Detect which cell encompasses the target text, then output its (X, Y) center coordinate. 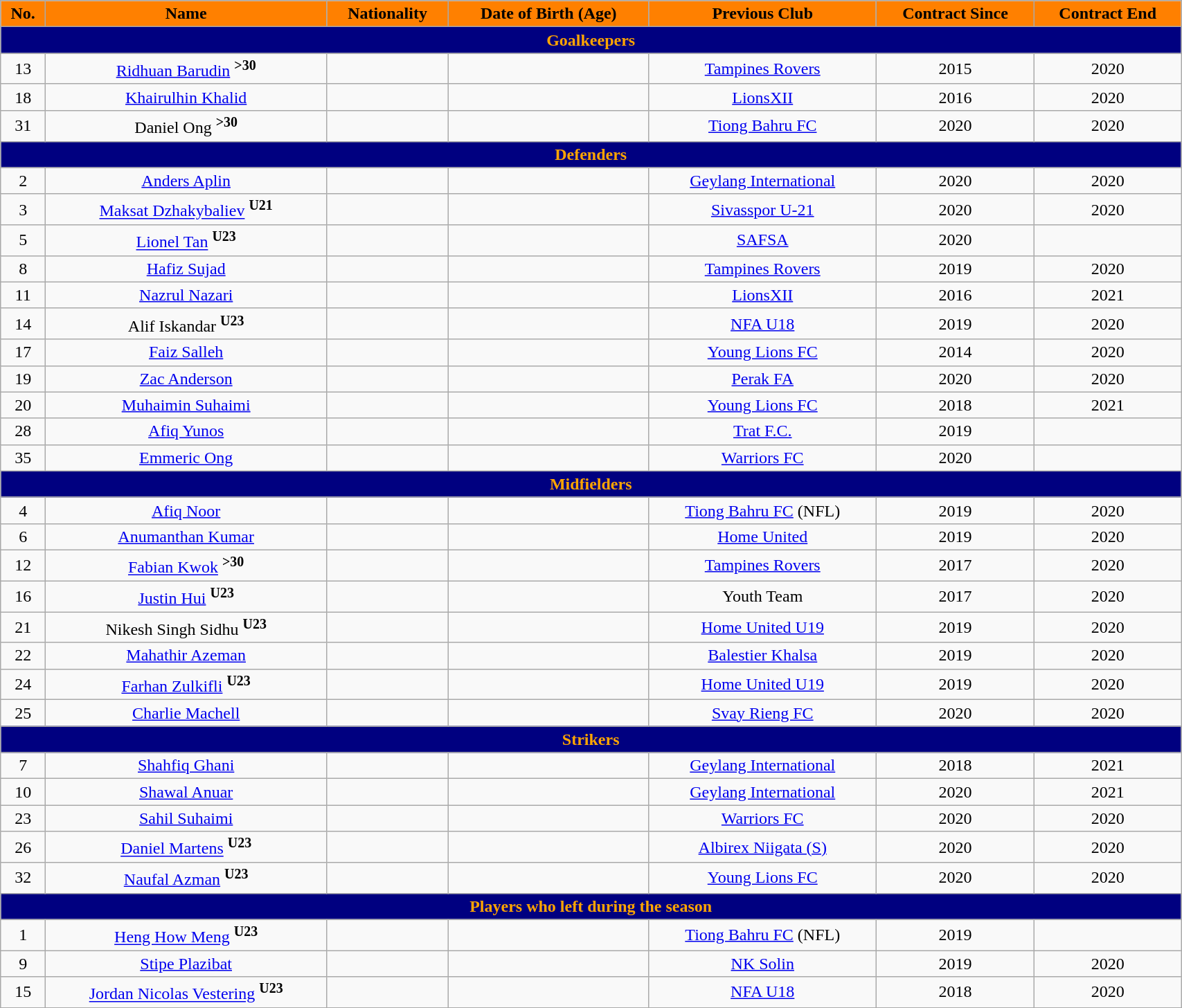
16 (24, 597)
Mahathir Azeman (186, 656)
Shahfiq Ghani (186, 766)
10 (24, 792)
Faiz Salleh (186, 352)
8 (24, 269)
Balestier Khalsa (762, 656)
35 (24, 458)
Nazrul Nazari (186, 295)
12 (24, 565)
5 (24, 241)
18 (24, 97)
Justin Hui U23 (186, 597)
11 (24, 295)
NK Solin (762, 964)
Tiong Bahru FC (762, 126)
Anumanthan Kumar (186, 537)
Contract End (1108, 14)
Afiq Yunos (186, 431)
Jordan Nicolas Vestering U23 (186, 993)
Ridhuan Barudin >30 (186, 69)
Farhan Zulkifli U23 (186, 684)
Maksat Dzhakybaliev U21 (186, 209)
Shawal Anuar (186, 792)
Fabian Kwok >30 (186, 565)
25 (24, 713)
14 (24, 324)
Perak FA (762, 379)
Anders Aplin (186, 181)
Home United (762, 537)
4 (24, 510)
Khairulhin Khalid (186, 97)
Youth Team (762, 597)
21 (24, 627)
22 (24, 656)
2 (24, 181)
9 (24, 964)
Svay Rieng FC (762, 713)
3 (24, 209)
28 (24, 431)
Daniel Ong >30 (186, 126)
Emmeric Ong (186, 458)
Contract Since (956, 14)
13 (24, 69)
Previous Club (762, 14)
Defenders (591, 154)
Nationality (388, 14)
Midfielders (591, 484)
Sahil Suhaimi (186, 818)
Goalkeepers (591, 40)
2015 (956, 69)
26 (24, 847)
7 (24, 766)
2014 (956, 352)
1 (24, 935)
Strikers (591, 739)
Zac Anderson (186, 379)
24 (24, 684)
Date of Birth (Age) (548, 14)
23 (24, 818)
SAFSA (762, 241)
32 (24, 878)
Muhaimin Suhaimi (186, 405)
20 (24, 405)
Trat F.C. (762, 431)
No. (24, 14)
Players who left during the season (591, 906)
6 (24, 537)
Hafiz Sujad (186, 269)
17 (24, 352)
Sivasspor U-21 (762, 209)
Daniel Martens U23 (186, 847)
15 (24, 993)
19 (24, 379)
Nikesh Singh Sidhu U23 (186, 627)
Charlie Machell (186, 713)
Lionel Tan U23 (186, 241)
Afiq Noor (186, 510)
Heng How Meng U23 (186, 935)
Albirex Niigata (S) (762, 847)
Naufal Azman U23 (186, 878)
Alif Iskandar U23 (186, 324)
31 (24, 126)
Stipe Plazibat (186, 964)
Name (186, 14)
